Pinpoint the cell where the given text exists, returning its (X, Y) midpoint coordinate. 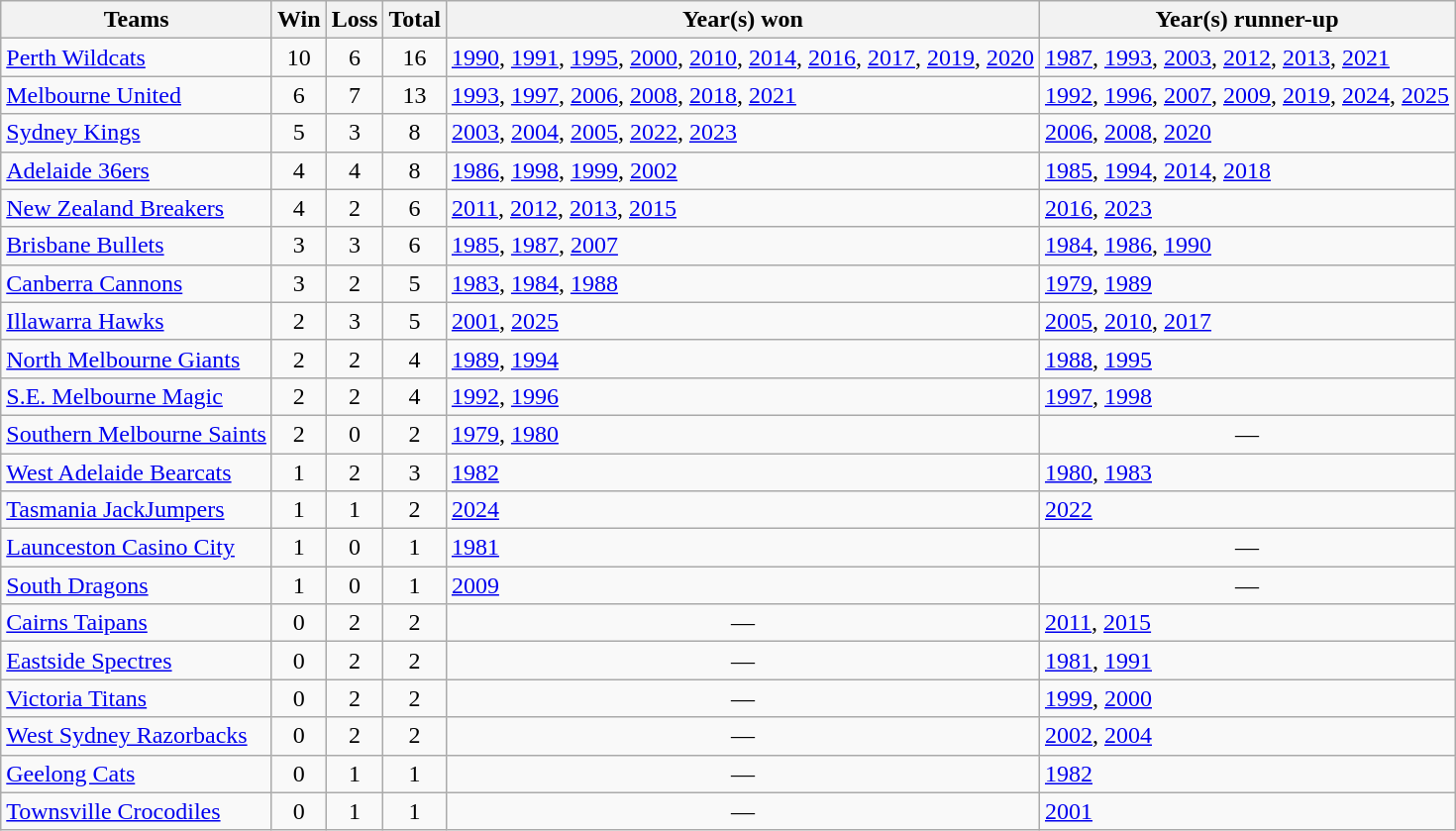
Sydney Kings (137, 133)
1993, 1997, 2006, 2008, 2018, 2021 (743, 95)
2011, 2015 (1246, 623)
West Adelaide Bearcats (137, 472)
West Sydney Razorbacks (137, 736)
1984, 1986, 1990 (1246, 246)
13 (415, 95)
2003, 2004, 2005, 2022, 2023 (743, 133)
1988, 1995 (1246, 359)
1979, 1989 (1246, 283)
Perth Wildcats (137, 57)
1985, 1994, 2014, 2018 (1246, 170)
2009 (743, 585)
1987, 1993, 2003, 2012, 2013, 2021 (1246, 57)
1990, 1991, 1995, 2000, 2010, 2014, 2016, 2017, 2019, 2020 (743, 57)
2024 (743, 510)
Victoria Titans (137, 698)
2005, 2010, 2017 (1246, 321)
2006, 2008, 2020 (1246, 133)
Adelaide 36ers (137, 170)
1992, 1996 (743, 396)
2016, 2023 (1246, 208)
Loss (355, 20)
Geelong Cats (137, 774)
Canberra Cannons (137, 283)
New Zealand Breakers (137, 208)
1989, 1994 (743, 359)
1986, 1998, 1999, 2002 (743, 170)
Southern Melbourne Saints (137, 434)
2001, 2025 (743, 321)
7 (355, 95)
1979, 1980 (743, 434)
Total (415, 20)
South Dragons (137, 585)
1980, 1983 (1246, 472)
Tasmania JackJumpers (137, 510)
10 (299, 57)
2001 (1246, 811)
Year(s) runner-up (1246, 20)
Melbourne United (137, 95)
Teams (137, 20)
1997, 1998 (1246, 396)
1981, 1991 (1246, 661)
Year(s) won (743, 20)
1999, 2000 (1246, 698)
Brisbane Bullets (137, 246)
S.E. Melbourne Magic (137, 396)
2002, 2004 (1246, 736)
2011, 2012, 2013, 2015 (743, 208)
Eastside Spectres (137, 661)
Cairns Taipans (137, 623)
2022 (1246, 510)
Townsville Crocodiles (137, 811)
Launceston Casino City (137, 548)
1981 (743, 548)
1985, 1987, 2007 (743, 246)
North Melbourne Giants (137, 359)
Win (299, 20)
Illawarra Hawks (137, 321)
1983, 1984, 1988 (743, 283)
1992, 1996, 2007, 2009, 2019, 2024, 2025 (1246, 95)
16 (415, 57)
